Provide the [x, y] coordinate of the cell's center where the given text is located.  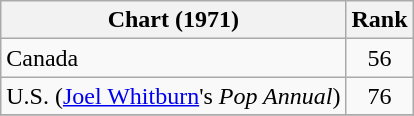
Rank [380, 20]
U.S. (Joel Whitburn's Pop Annual) [174, 96]
Chart (1971) [174, 20]
Canada [174, 58]
76 [380, 96]
56 [380, 58]
